From the cell containing the given text, extract its center point as [X, Y] coordinate. 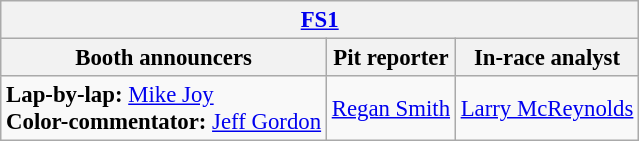
Lap-by-lap: Mike JoyColor-commentator: Jeff Gordon [164, 108]
Regan Smith [390, 108]
In-race analyst [546, 58]
FS1 [320, 20]
Pit reporter [390, 58]
Booth announcers [164, 58]
Larry McReynolds [546, 108]
